Output the [X, Y] coordinate of the center of the cell containing the given text.  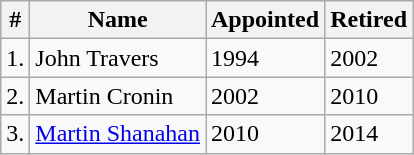
# [16, 20]
2. [16, 96]
1. [16, 58]
John Travers [118, 58]
Martin Shanahan [118, 134]
2014 [369, 134]
1994 [266, 58]
Retired [369, 20]
3. [16, 134]
Name [118, 20]
Appointed [266, 20]
Martin Cronin [118, 96]
